From the cell containing the given text, extract its center point as [X, Y] coordinate. 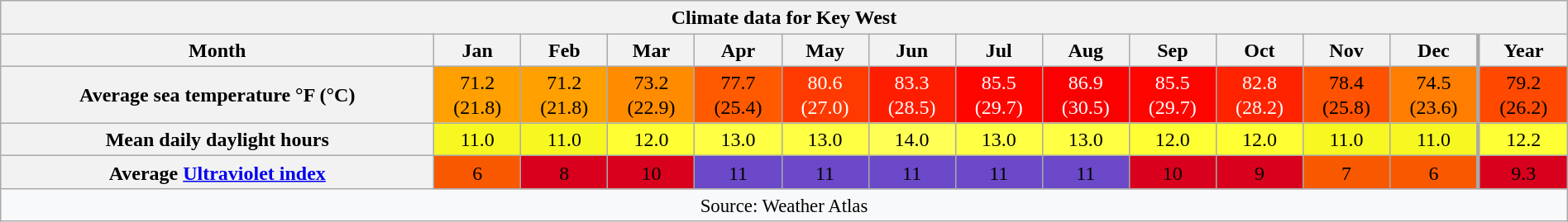
Jun [911, 50]
Year [1523, 50]
86.9 (30.5) [1085, 94]
82.8 (28.2) [1259, 94]
80.6 (27.0) [825, 94]
Dec [1434, 50]
May [825, 50]
Mar [652, 50]
Climate data for Key West [784, 17]
8 [564, 172]
77.7 (25.4) [738, 94]
12.2 [1523, 139]
Average Ultraviolet index [218, 172]
Aug [1085, 50]
Mean daily daylight hours [218, 139]
9 [1259, 172]
7 [1346, 172]
78.4 (25.8) [1346, 94]
Sep [1173, 50]
Month [218, 50]
Feb [564, 50]
74.5 (23.6) [1434, 94]
14.0 [911, 139]
Jan [478, 50]
79.2 (26.2) [1523, 94]
83.3 (28.5) [911, 94]
Source: Weather Atlas [784, 205]
Nov [1346, 50]
Average sea temperature °F (°C) [218, 94]
Jul [999, 50]
73.2 (22.9) [652, 94]
9.3 [1523, 172]
Apr [738, 50]
Oct [1259, 50]
